Find where the given text appears and provide that cell's center as (X, Y) coordinate. 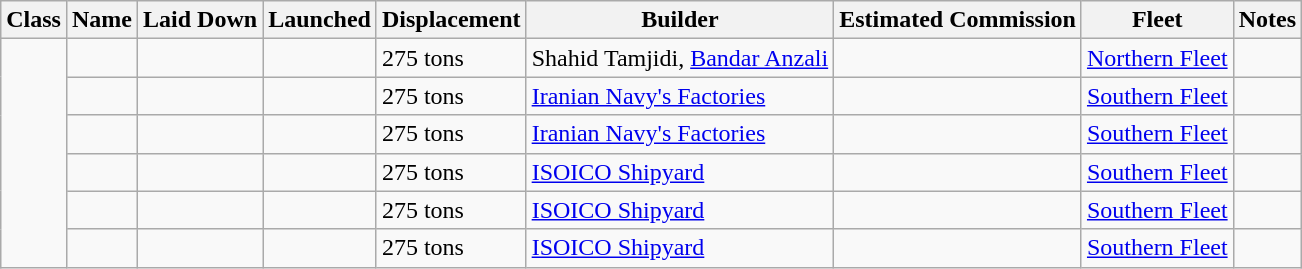
Class (34, 20)
Notes (1267, 20)
Estimated Commission (958, 20)
Launched (320, 20)
Fleet (1157, 20)
Displacement (451, 20)
Shahid Tamjidi, Bandar Anzali (680, 58)
Northern Fleet (1157, 58)
Name (102, 20)
Builder (680, 20)
Laid Down (200, 20)
